Return the (X, Y) coordinate for the center point of the cell that contains the specified text.  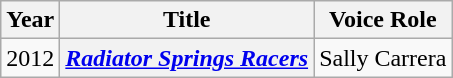
2012 (30, 58)
Sally Carrera (383, 58)
Year (30, 20)
Radiator Springs Racers (187, 58)
Title (187, 20)
Voice Role (383, 20)
